Return (X, Y) of the center of cell containing provided text 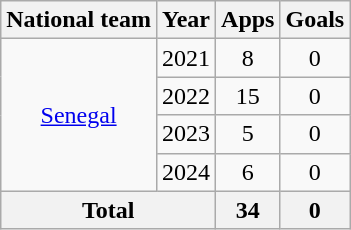
5 (248, 134)
2021 (186, 58)
Goals (315, 20)
Total (108, 210)
15 (248, 96)
Senegal (79, 115)
2022 (186, 96)
2023 (186, 134)
National team (79, 20)
8 (248, 58)
6 (248, 172)
2024 (186, 172)
34 (248, 210)
Apps (248, 20)
Year (186, 20)
